For the text-containing cell, return its midpoint in [X, Y] coordinate format. 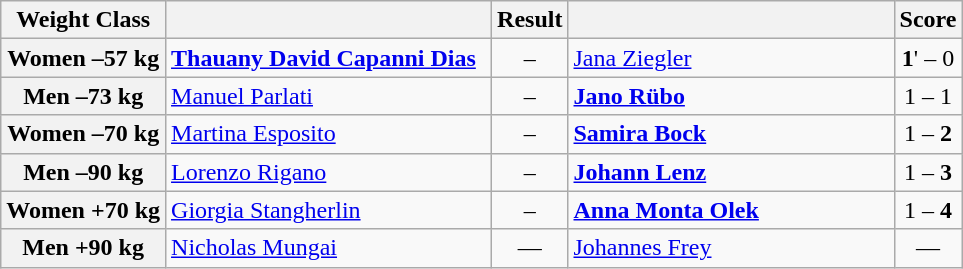
Jana Ziegler [731, 58]
Jano Rübo [731, 96]
Johann Lenz [731, 172]
Weight Class [84, 20]
1 – 3 [928, 172]
Manuel Parlati [329, 96]
Men +90 kg [84, 248]
Men –90 kg [84, 172]
Result [530, 20]
Women +70 kg [84, 210]
Thauany David Capanni Dias [329, 58]
Men –73 kg [84, 96]
Samira Bock [731, 134]
Nicholas Mungai [329, 248]
1 – 4 [928, 210]
Score [928, 20]
Johannes Frey [731, 248]
1 – 1 [928, 96]
Women –57 kg [84, 58]
1 – 2 [928, 134]
Martina Esposito [329, 134]
Lorenzo Rigano [329, 172]
1' – 0 [928, 58]
Anna Monta Olek [731, 210]
Giorgia Stangherlin [329, 210]
Women –70 kg [84, 134]
